Identify which cell holds the provided text, then report its (X, Y) central coordinate. 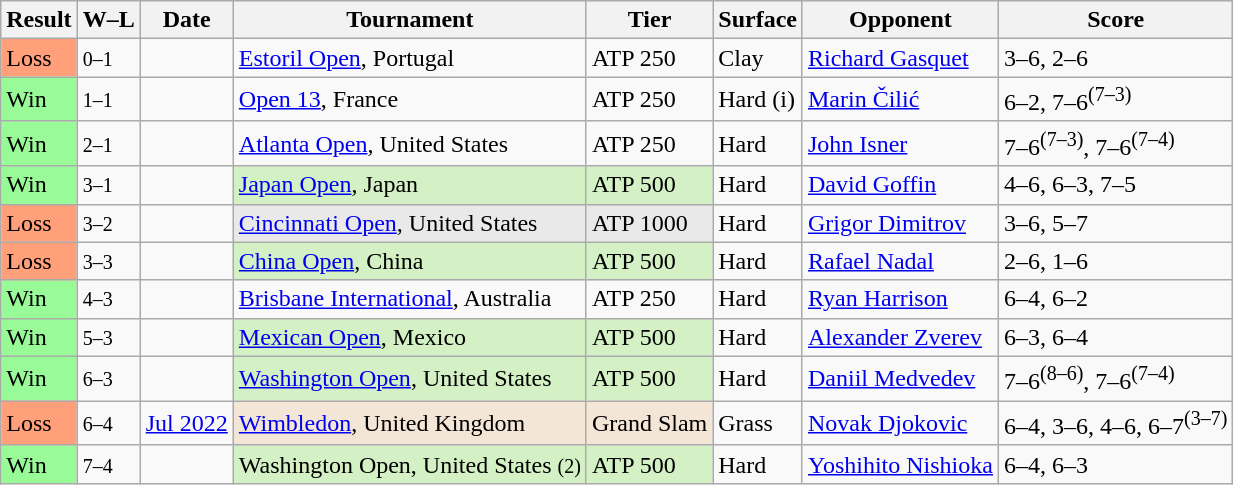
3–6, 5–7 (1115, 223)
Richard Gasquet (900, 58)
6–4 (108, 424)
Opponent (900, 20)
3–1 (108, 185)
Atlanta Open, United States (410, 144)
Cincinnati Open, United States (410, 223)
3–2 (108, 223)
W–L (108, 20)
Tier (649, 20)
5–3 (108, 337)
2–6, 1–6 (1115, 261)
6–4, 6–3 (1115, 464)
Rafael Nadal (900, 261)
Japan Open, Japan (410, 185)
Score (1115, 20)
Alexander Zverev (900, 337)
Wimbledon, United Kingdom (410, 424)
6–2, 7–6(7–3) (1115, 100)
7–4 (108, 464)
Grass (758, 424)
7–6(8–6), 7–6(7–4) (1115, 378)
China Open, China (410, 261)
3–6, 2–6 (1115, 58)
Tournament (410, 20)
Hard (i) (758, 100)
Result (39, 20)
David Goffin (900, 185)
Estoril Open, Portugal (410, 58)
Clay (758, 58)
Daniil Medvedev (900, 378)
Washington Open, United States (2) (410, 464)
Surface (758, 20)
Yoshihito Nishioka (900, 464)
Ryan Harrison (900, 299)
3–3 (108, 261)
0–1 (108, 58)
ATP 1000 (649, 223)
6–3 (108, 378)
6–4, 3–6, 4–6, 6–7(3–7) (1115, 424)
Grand Slam (649, 424)
4–3 (108, 299)
Marin Čilić (900, 100)
Brisbane International, Australia (410, 299)
Open 13, France (410, 100)
6–4, 6–2 (1115, 299)
Washington Open, United States (410, 378)
2–1 (108, 144)
1–1 (108, 100)
7–6(7–3), 7–6(7–4) (1115, 144)
Mexican Open, Mexico (410, 337)
Jul 2022 (186, 424)
6–3, 6–4 (1115, 337)
Novak Djokovic (900, 424)
Date (186, 20)
John Isner (900, 144)
Grigor Dimitrov (900, 223)
4–6, 6–3, 7–5 (1115, 185)
